Return (X, Y) of the center of cell containing provided text 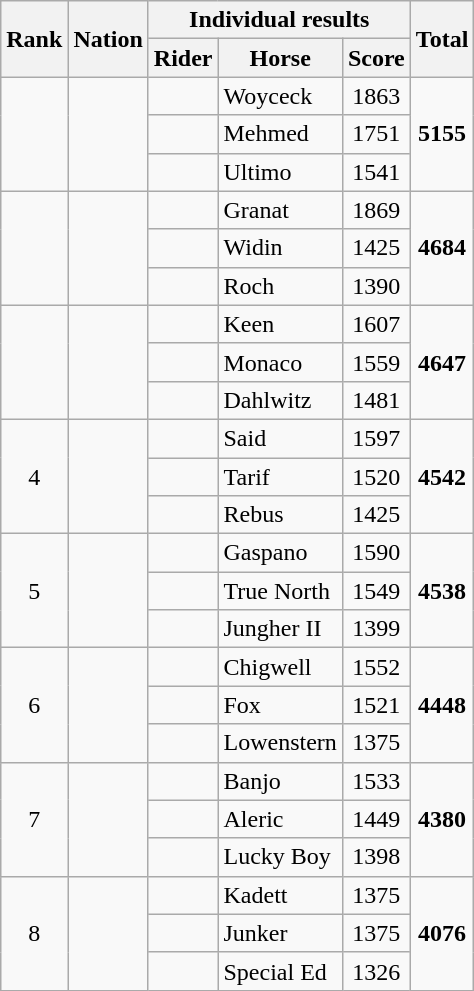
Woyceck (280, 96)
Granat (280, 210)
4647 (442, 362)
1559 (376, 362)
7 (34, 819)
1449 (376, 819)
1597 (376, 438)
4 (34, 476)
1533 (376, 781)
Jungher II (280, 629)
Lucky Boy (280, 857)
Banjo (280, 781)
1549 (376, 591)
Mehmed (280, 134)
Dahlwitz (280, 400)
Nation (108, 39)
1520 (376, 477)
Special Ed (280, 971)
1399 (376, 629)
1521 (376, 705)
Rank (34, 39)
Fox (280, 705)
6 (34, 705)
Rebus (280, 515)
Tarif (280, 477)
1590 (376, 553)
1481 (376, 400)
Gaspano (280, 553)
Roch (280, 286)
5 (34, 591)
4684 (442, 248)
Ultimo (280, 172)
Monaco (280, 362)
Total (442, 39)
Keen (280, 324)
4076 (442, 933)
1390 (376, 286)
1869 (376, 210)
4538 (442, 591)
Score (376, 58)
True North (280, 591)
Said (280, 438)
Chigwell (280, 667)
1326 (376, 971)
Individual results (279, 20)
Kadett (280, 895)
4542 (442, 476)
Junker (280, 933)
Lowenstern (280, 743)
Aleric (280, 819)
1863 (376, 96)
8 (34, 933)
1607 (376, 324)
1751 (376, 134)
4448 (442, 705)
4380 (442, 819)
5155 (442, 134)
Widin (280, 248)
1552 (376, 667)
1541 (376, 172)
1398 (376, 857)
Horse (280, 58)
Rider (183, 58)
